Locate the cell with the specified text and output its (x, y) center coordinate. 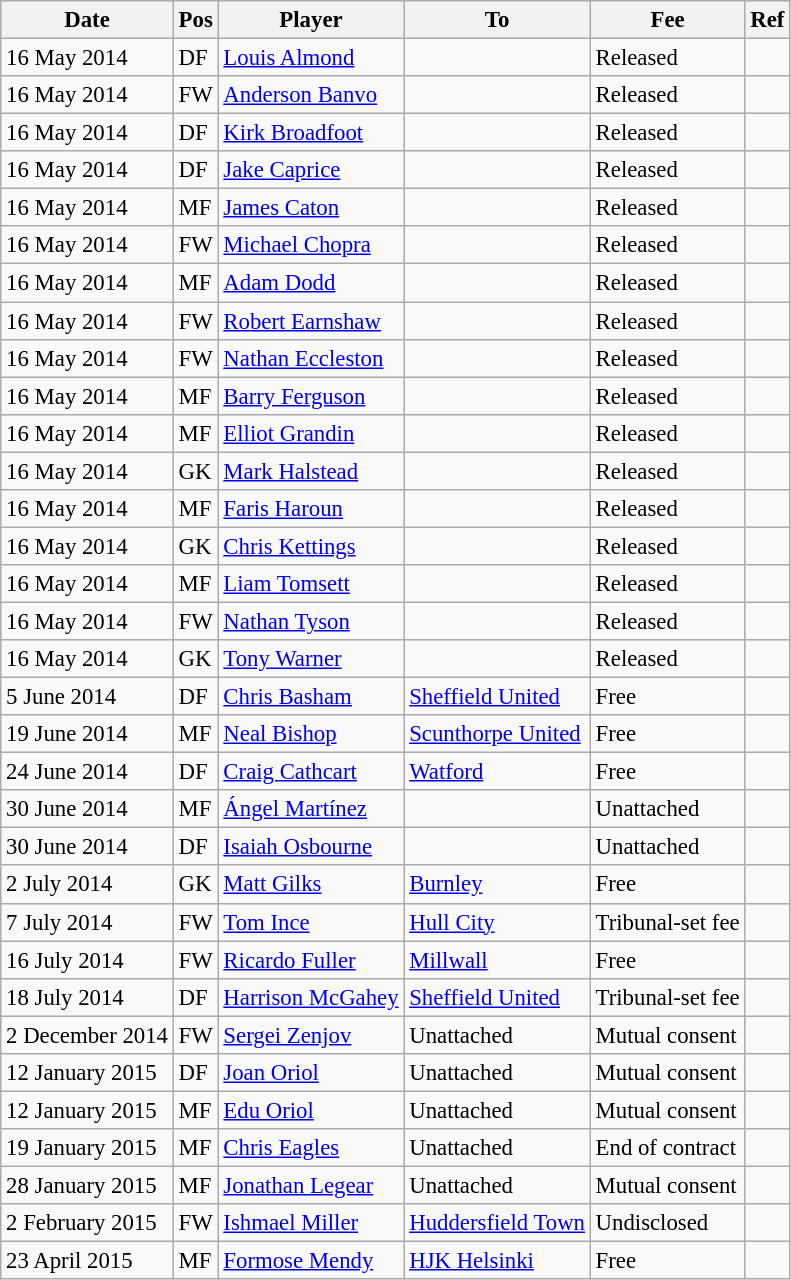
7 July 2014 (88, 922)
Kirk Broadfoot (311, 133)
Faris Haroun (311, 509)
Fee (668, 20)
Isaiah Osbourne (311, 847)
Ángel Martínez (311, 809)
James Caton (311, 208)
Hull City (497, 922)
Pos (196, 20)
Louis Almond (311, 58)
Chris Basham (311, 697)
Watford (497, 772)
Mark Halstead (311, 471)
Jake Caprice (311, 170)
HJK Helsinki (497, 1261)
Ref (768, 20)
Nathan Tyson (311, 621)
Adam Dodd (311, 283)
2 July 2014 (88, 885)
Harrison McGahey (311, 997)
Chris Eagles (311, 1148)
19 January 2015 (88, 1148)
Tony Warner (311, 659)
Scunthorpe United (497, 734)
28 January 2015 (88, 1185)
Elliot Grandin (311, 433)
Robert Earnshaw (311, 321)
Craig Cathcart (311, 772)
Player (311, 20)
16 July 2014 (88, 960)
18 July 2014 (88, 997)
Joan Oriol (311, 1073)
Nathan Eccleston (311, 358)
Barry Ferguson (311, 396)
2 December 2014 (88, 1035)
Tom Ince (311, 922)
Neal Bishop (311, 734)
Ishmael Miller (311, 1223)
2 February 2015 (88, 1223)
Burnley (497, 885)
Huddersfield Town (497, 1223)
Liam Tomsett (311, 584)
24 June 2014 (88, 772)
Jonathan Legear (311, 1185)
Millwall (497, 960)
Formose Mendy (311, 1261)
Anderson Banvo (311, 95)
Matt Gilks (311, 885)
To (497, 20)
Date (88, 20)
Sergei Zenjov (311, 1035)
19 June 2014 (88, 734)
Undisclosed (668, 1223)
Edu Oriol (311, 1110)
Ricardo Fuller (311, 960)
Chris Kettings (311, 546)
5 June 2014 (88, 697)
23 April 2015 (88, 1261)
End of contract (668, 1148)
Michael Chopra (311, 245)
